Detect which cell encompasses the target text, then output its [x, y] center coordinate. 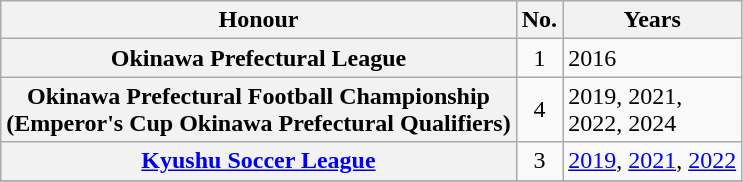
Years [652, 20]
Kyushu Soccer League [258, 161]
Okinawa Prefectural Football Championship (Emperor's Cup Okinawa Prefectural Qualifiers) [258, 110]
Okinawa Prefectural League [258, 58]
No. [539, 20]
1 [539, 58]
4 [539, 110]
3 [539, 161]
2019, 2021, 2022 [652, 161]
2019, 2021, 2022, 2024 [652, 110]
2016 [652, 58]
Honour [258, 20]
